Provide the (X, Y) coordinate of the cell's center where the given text is located.  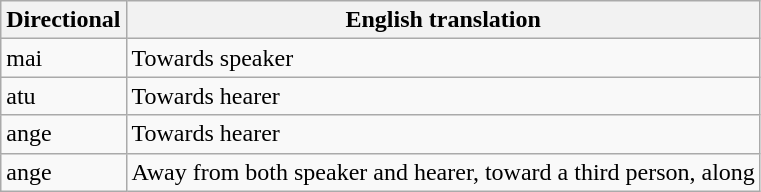
Towards speaker (443, 58)
atu (64, 96)
Directional (64, 20)
mai (64, 58)
Away from both speaker and hearer, toward a third person, along (443, 172)
English translation (443, 20)
